Determine the (X, Y) coordinate at the center of the cell enclosing the given text.  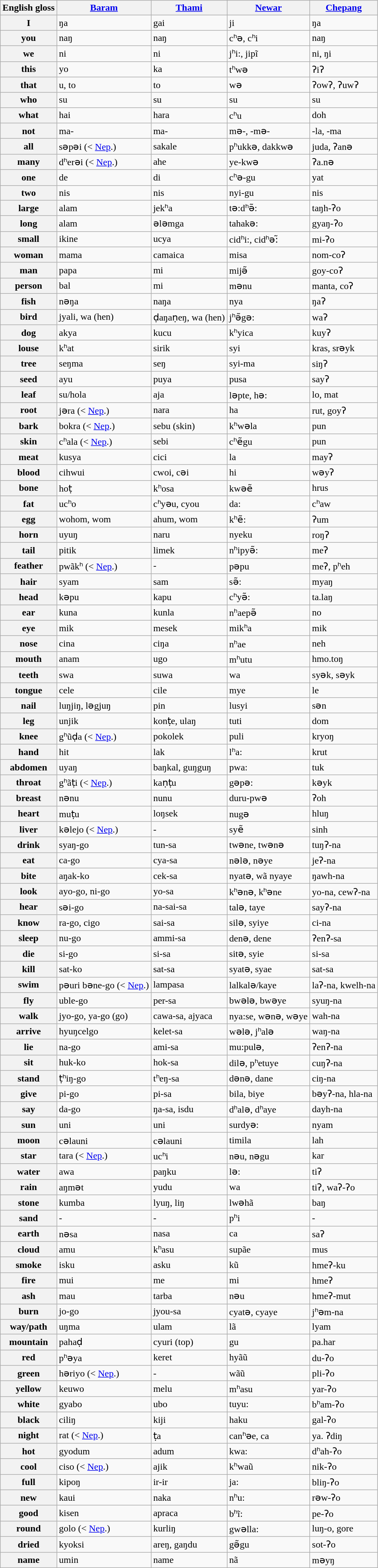
cʰə, cʰi (269, 38)
heart (29, 814)
dog (29, 333)
head (29, 597)
ammi-sa (189, 938)
ci-na (344, 923)
aja (189, 395)
tuti (269, 721)
tʰeŋ-sa (189, 1078)
nʰae (269, 644)
sat-ko (104, 969)
teeth (29, 675)
all (29, 146)
uyaŋ (104, 767)
pi-go (104, 1094)
nʰaepə̃ (269, 613)
drink (29, 845)
ami-sa (189, 1047)
mountain (29, 1342)
pəuri bəne-go (< Nep.) (104, 985)
bite (29, 876)
meʔ (344, 550)
ucʰo (104, 504)
paŋku (189, 1172)
wələ, jʰalə (269, 1032)
hok-sa (189, 1063)
mui (104, 1281)
kyoksi (104, 1544)
apraca (189, 1513)
bark (29, 426)
cʰyə̃: (269, 597)
kelet-sa (189, 1032)
cʰu (269, 115)
golo (< Nep.) (104, 1529)
cici (189, 457)
jʰəm-na (344, 1312)
bokra (< Nep.) (104, 426)
mu:pulə, (269, 1047)
kwa: (269, 1451)
siŋʔ (344, 364)
cʰə-gu (269, 177)
swa (104, 675)
kʰat (104, 348)
aŋmət (104, 1187)
wah-na (344, 1016)
saʔ (344, 1234)
yo (104, 69)
pwãkʰ (< Nep.) (104, 566)
lwəhã (269, 1203)
hmo.toŋ (344, 659)
nənu (104, 798)
ash (29, 1296)
tuk (344, 767)
Newar (269, 8)
nik-ʔo (344, 1467)
surdyə: (269, 1125)
kras, srəyk (344, 348)
black (29, 1420)
syi-ma (269, 364)
mouth (29, 659)
tuŋʔ-na (344, 845)
horn (29, 535)
sən (344, 706)
kuna (104, 613)
hluŋ (344, 814)
puya (189, 379)
lyuŋ, liŋ (189, 1203)
kucu (189, 333)
nom-coʔ (344, 255)
kuyʔ (344, 333)
cuŋʔ-na (344, 1063)
green (29, 1373)
jyou-sa (189, 1312)
cele (104, 690)
papa (104, 270)
gai (189, 23)
long (29, 224)
dʰah-ʔo (344, 1451)
mama (104, 255)
hrus (344, 488)
sit (29, 1063)
baŋ (344, 1203)
huk-ko (104, 1063)
nyam (344, 1125)
konṭe, ulaŋ (189, 721)
su/hola (104, 395)
syatə, syae (269, 969)
syuŋ-na (344, 1000)
bliŋ-ʔo (344, 1482)
yar-ʔo (344, 1389)
this (29, 69)
awa (104, 1172)
fly (29, 1000)
ir-ir (189, 1482)
swim (29, 985)
kar (344, 1156)
nəu (269, 1296)
jʰə̃gə: (269, 317)
puli (269, 737)
I (29, 23)
nya (269, 301)
red (29, 1358)
cek-sa (189, 876)
mijə̃ (269, 270)
pi-sa (189, 1094)
amu (104, 1249)
we (29, 53)
lie (29, 1047)
bwələ, bwəye (269, 1000)
small (29, 239)
ŋawh-na (344, 876)
ciŋa (189, 644)
to (189, 85)
ayo-go, ni-go (104, 892)
tiʔ (344, 1172)
kʰwəla (269, 426)
Chepang (344, 8)
tahakə: (269, 224)
walk (29, 1016)
ikine (104, 239)
good (29, 1513)
hmeʔ-mut (344, 1296)
denə, dene (269, 938)
ja: (269, 1482)
nʰipyə̃: (269, 550)
per-sa (189, 1000)
dried (29, 1544)
taŋh-ʔo (344, 208)
ahe (189, 162)
kʰosa (189, 488)
nələ, nəye (269, 860)
way/path (29, 1327)
ayu (104, 379)
ciŋ-na (344, 1078)
mye (269, 690)
syi (269, 348)
hit (104, 752)
ʔoh (344, 798)
cina (104, 644)
həriyo (< Nep.) (104, 1373)
pin (189, 706)
pokolek (189, 737)
cyatə, cyaye (269, 1312)
myaŋ (344, 582)
hot (29, 1451)
ʔa.nə (344, 162)
kryoŋ (344, 737)
lʰa: (269, 752)
night (29, 1435)
nʰu: (269, 1498)
gal-ʔo (344, 1420)
Thami (189, 8)
ṭa (189, 1435)
that (29, 85)
du-ʔo (344, 1358)
kaui (104, 1498)
gyaŋ-ʔo (344, 224)
timila (269, 1141)
wohom, wom (104, 519)
kʰwaũ (269, 1467)
me (189, 1281)
umin (104, 1560)
duru-pwə (269, 798)
ni, ŋi (344, 53)
arrive (29, 1032)
keret (189, 1358)
sam (189, 582)
kapu (189, 597)
u, to (104, 85)
pʰəya (104, 1358)
da: (269, 504)
rəw-ʔo (344, 1498)
mʰutu (269, 659)
white (29, 1404)
naru (189, 535)
areŋ, gaŋdu (189, 1544)
krut (344, 752)
pe-ʔo (344, 1513)
tongue (29, 690)
star (29, 1156)
hyuŋcelgo (104, 1032)
sai-sa (189, 923)
jəra (< Nep.) (104, 410)
unjik (104, 721)
tarba (189, 1296)
leg (29, 721)
sleep (29, 938)
tara (< Nep.) (104, 1156)
gʰãṭi (< Nep.) (104, 783)
jeʔ-na (344, 860)
ciliŋ (104, 1420)
meat (29, 457)
sinh (344, 829)
isku (104, 1265)
na-sai-sa (189, 907)
woman (29, 255)
know (29, 923)
say (29, 1109)
ŋa-sa, isdu (189, 1109)
seŋ (189, 364)
səi-go (104, 907)
yellow (29, 1389)
ha (269, 410)
bʰĩ: (269, 1513)
uble-go (104, 1000)
melu (189, 1389)
səpəi (< Nep.) (104, 146)
hi (269, 473)
hear (29, 907)
kwəẽ (269, 488)
le (344, 690)
mənu (269, 286)
hair (29, 582)
mayʔ (344, 457)
kʰẽ: (269, 519)
lã (269, 1327)
nu-go (104, 938)
mus (344, 1249)
sayʔ-na (344, 907)
ra-go, cigo (104, 923)
large (29, 208)
misa (269, 255)
round (29, 1529)
talə, taye (269, 907)
ta.laŋ (344, 597)
lyam (344, 1327)
you (29, 38)
luŋ-o, gore (344, 1529)
one (29, 177)
rut, goyʔ (344, 410)
eat (29, 860)
limek (189, 550)
louse (29, 348)
pwa: (269, 767)
sebi (189, 441)
sirik (189, 348)
lah (344, 1141)
manta, coʔ (344, 286)
moon (29, 1141)
ya. ʔdiŋ (344, 1435)
juda, ʔanə (344, 146)
fish (29, 301)
baŋkal, guŋguŋ (189, 767)
ŋaʔ (344, 301)
neh (344, 644)
ʔenʔ-sa (344, 938)
kʰənə, kʰəne (269, 892)
dom (344, 721)
hoṭ (104, 488)
die (29, 954)
gyodum (104, 1451)
many (29, 162)
ṭʰiŋ-go (104, 1078)
stand (29, 1078)
wə (269, 85)
lampasa (189, 985)
cidʰi:, cidʰə:̃ (269, 239)
ʔiʔ (344, 69)
aŋak-ko (104, 876)
gəpə: (269, 783)
da-go (104, 1109)
give (29, 1094)
silə, syiye (269, 923)
haku (269, 1420)
adum (189, 1451)
bird (29, 317)
gʰũḍa (< Nep.) (104, 737)
goy-coʔ (344, 270)
jekʰa (189, 208)
lusyi (269, 706)
uŋma (104, 1327)
ugo (189, 659)
ləpte, hə: (269, 395)
abdomen (29, 767)
sand (29, 1218)
stone (29, 1203)
cya-sa (189, 860)
tʰwə (269, 69)
sakale (189, 146)
cile (189, 690)
lalkalə/kaye (269, 985)
akya (104, 333)
keuwo (104, 1389)
gu (269, 1342)
nyatə, wã nyaye (269, 876)
man (29, 270)
ʔum (344, 519)
skin (29, 441)
di (189, 177)
nyi-gu (269, 193)
yo-sa (189, 892)
dʰerəi (< Nep.) (104, 162)
tiʔ, waʔ-ʔo (344, 1187)
dayh-na (344, 1109)
pusa (269, 379)
cawa-sa, ajyaca (189, 1016)
hyãũ (269, 1358)
ear (29, 613)
roŋʔ (344, 535)
look (29, 892)
nugə (269, 814)
waŋ-na (344, 1032)
not (29, 131)
bila, biye (269, 1094)
de (104, 177)
smoke (29, 1265)
rat (< Nep.) (104, 1435)
doh (344, 115)
tə:dʰə̃: (269, 208)
ḍaŋaṇeŋ, wa (hen) (189, 317)
nunu (189, 798)
gyabo (104, 1404)
full (29, 1482)
jyo-go, ya-go (go) (104, 1016)
hara (189, 115)
English gloss (29, 8)
jo-go (104, 1312)
uyuŋ (104, 535)
ji (269, 23)
nasa (189, 1234)
pli-ʔo (344, 1373)
bʰam-ʔo (344, 1404)
sayʔ (344, 379)
na-go (104, 1047)
throat (29, 783)
meʔ, pʰeh (344, 566)
nail (29, 706)
tree (29, 364)
kiji (189, 1420)
kəlejo (< Nep.) (104, 829)
la (269, 457)
mə-, -mə- (269, 131)
mesek (189, 628)
yudu (189, 1187)
cyuri (top) (189, 1342)
hmeʔ (344, 1281)
earth (29, 1234)
fat (29, 504)
nyeku (269, 535)
lə: (269, 1172)
cʰyəu, cyou (189, 504)
jyali, wa (hen) (104, 317)
ucya (189, 239)
kusya (104, 457)
feather (29, 566)
kisen (104, 1513)
new (29, 1498)
Baram (104, 8)
blood (29, 473)
-la, -ma (344, 131)
luŋjiŋ, ləgjuŋ (104, 706)
burn (29, 1312)
hai (104, 115)
ka (189, 69)
cʰala (< Nep.) (104, 441)
wãũ (269, 1373)
asku (189, 1265)
tun-sa (189, 845)
knee (29, 737)
breast (29, 798)
jʰi:, jipĩ (269, 53)
sot-ʔo (344, 1544)
muṭu (104, 814)
ələmga (189, 224)
yat (344, 177)
bone (29, 488)
pahaḍ (104, 1342)
gə̃gu (269, 1544)
nose (29, 644)
dənə, dane (269, 1078)
twəne, twənə (269, 845)
yo-na, cewʔ-na (344, 892)
nã (269, 1560)
syẽ (269, 829)
egg (29, 519)
cool (29, 1467)
tuyu: (269, 1404)
kaṇṭu (189, 783)
hmeʔ-ku (344, 1265)
kəyk (344, 783)
kunla (189, 613)
gwəlla: (269, 1529)
fire (29, 1281)
ulam (189, 1327)
pəpu (269, 566)
cihwui (104, 473)
seed (29, 379)
leaf (29, 395)
lo, mat (344, 395)
kipoŋ (104, 1482)
anam (104, 659)
person (29, 286)
tail (29, 550)
no (344, 613)
naka (189, 1498)
cʰẽgu (269, 441)
eye (29, 628)
nəu, nəgu (269, 1156)
nara (189, 410)
kurliŋ (189, 1529)
ʔenʔ-na (344, 1047)
root (29, 410)
loŋsek (189, 814)
ajik (189, 1467)
two (29, 193)
sitə, syie (269, 954)
naŋa (189, 301)
si-go (104, 954)
canʰəe, ca (269, 1435)
ucʰi (189, 1156)
ca (269, 1234)
dʰalə, dʰaye (269, 1109)
sə̃: (269, 582)
camaica (189, 255)
ye-kwə (269, 162)
bəyʔ-na, hla-na (344, 1094)
ahum, wom (189, 519)
mi-ʔo (344, 239)
syək, səyk (344, 675)
kʰasu (189, 1249)
lak (189, 752)
bal (104, 286)
pʰukkə, dakkwə (269, 146)
mau (104, 1296)
nya:se, wənə, wəye (269, 1016)
mikʰa (269, 628)
məyŋ (344, 1560)
cloud (29, 1249)
waʔ (344, 317)
ubo (189, 1404)
cʰaw (344, 504)
laʔ-na, kwelh-na (344, 985)
ciso (< Nep.) (104, 1467)
rain (29, 1187)
sebu (skin) (189, 426)
ʔowʔ, ʔuwʔ (344, 85)
sun (29, 1125)
seŋma (104, 364)
hand (29, 752)
kʰyica (269, 333)
supãe (269, 1249)
nəsa (104, 1234)
pʰi (269, 1218)
syaŋ-go (104, 845)
syam (104, 582)
nəŋa (104, 301)
what (29, 115)
wəyʔ (344, 473)
mʰasu (269, 1389)
dilə, pʰetuye (269, 1063)
who (29, 100)
liver (29, 829)
kəpu (104, 597)
kũ (269, 1265)
kill (29, 969)
suwa (189, 675)
ca-go (104, 860)
kumba (104, 1203)
pa.har (344, 1342)
pitik (104, 550)
water (29, 1172)
cwoi, cəi (189, 473)
